Extract the [X, Y] coordinate from the center of the cell holding the provided text.  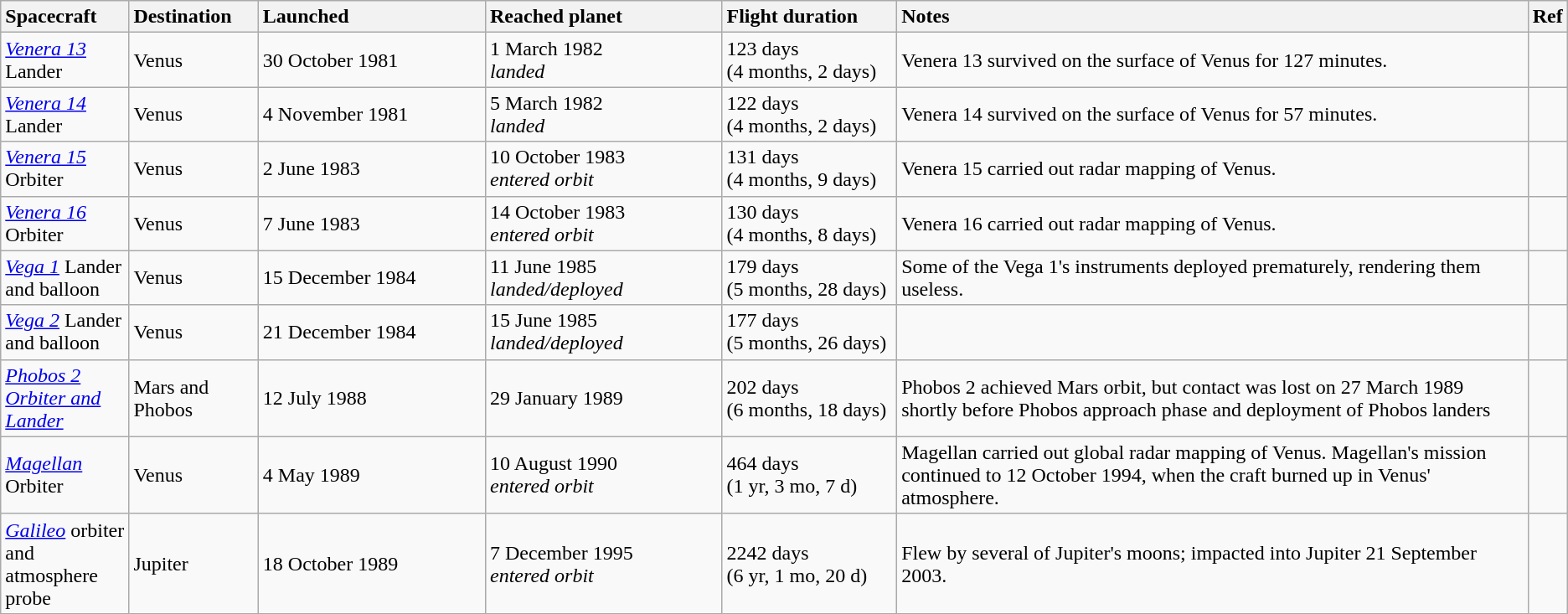
12 July 1988 [372, 398]
Galileo orbiter and atmosphere probe [65, 563]
Venera 15 carried out radar mapping of Venus. [1213, 169]
7 December 1995entered orbit [603, 563]
11 June 1985landed/deployed [603, 278]
Magellan Orbiter [65, 475]
202 days(6 months, 18 days) [809, 398]
Ref [1548, 17]
15 December 1984 [372, 278]
14 October 1983entered orbit [603, 223]
130 days(4 months, 8 days) [809, 223]
Magellan carried out global radar mapping of Venus. Magellan's mission continued to 12 October 1994, when the craft burned up in Venus' atmosphere. [1213, 475]
7 June 1983 [372, 223]
177 days(5 months, 26 days) [809, 332]
Venera 16 Orbiter [65, 223]
Venera 15 Orbiter [65, 169]
4 May 1989 [372, 475]
Venera 16 carried out radar mapping of Venus. [1213, 223]
122 days(4 months, 2 days) [809, 114]
5 March 1982landed [603, 114]
Venera 13 Lander [65, 60]
18 October 1989 [372, 563]
Mars and Phobos [193, 398]
Phobos 2 achieved Mars orbit, but contact was lost on 27 March 1989 shortly before Phobos approach phase and deployment of Phobos landers [1213, 398]
Destination [193, 17]
15 June 1985landed/deployed [603, 332]
1 March 1982landed [603, 60]
131 days(4 months, 9 days) [809, 169]
2242 days(6 yr, 1 mo, 20 d) [809, 563]
10 August 1990entered orbit [603, 475]
Venera 14 survived on the surface of Venus for 57 minutes. [1213, 114]
Reached planet [603, 17]
Flew by several of Jupiter's moons; impacted into Jupiter 21 September 2003. [1213, 563]
Jupiter [193, 563]
29 January 1989 [603, 398]
Vega 2 Lander and balloon [65, 332]
464 days(1 yr, 3 mo, 7 d) [809, 475]
Spacecraft [65, 17]
30 October 1981 [372, 60]
123 days(4 months, 2 days) [809, 60]
10 October 1983entered orbit [603, 169]
Some of the Vega 1's instruments deployed prematurely, rendering them useless. [1213, 278]
2 June 1983 [372, 169]
Notes [1213, 17]
21 December 1984 [372, 332]
Venera 13 survived on the surface of Venus for 127 minutes. [1213, 60]
Launched [372, 17]
Vega 1 Lander and balloon [65, 278]
179 days(5 months, 28 days) [809, 278]
4 November 1981 [372, 114]
Phobos 2 Orbiter and Lander [65, 398]
Flight duration [809, 17]
Venera 14 Lander [65, 114]
